Scan for the cell matching the given text and deliver its (X, Y) coordinate at center. 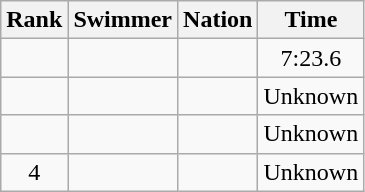
Time (311, 20)
4 (34, 172)
Nation (218, 20)
Swimmer (123, 20)
Rank (34, 20)
7:23.6 (311, 58)
